Extract the [x, y] coordinate from the center of the cell holding the provided text.  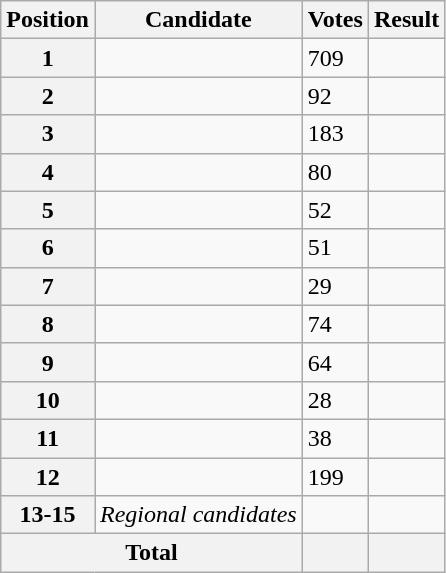
7 [48, 286]
29 [335, 286]
28 [335, 400]
4 [48, 172]
3 [48, 134]
1 [48, 58]
199 [335, 477]
Result [406, 20]
12 [48, 477]
64 [335, 362]
52 [335, 210]
709 [335, 58]
6 [48, 248]
Candidate [198, 20]
Total [152, 553]
9 [48, 362]
80 [335, 172]
Regional candidates [198, 515]
74 [335, 324]
183 [335, 134]
11 [48, 438]
13-15 [48, 515]
51 [335, 248]
10 [48, 400]
Votes [335, 20]
38 [335, 438]
92 [335, 96]
8 [48, 324]
Position [48, 20]
2 [48, 96]
5 [48, 210]
